Provide the [x, y] coordinate of the cell's center where the given text is located.  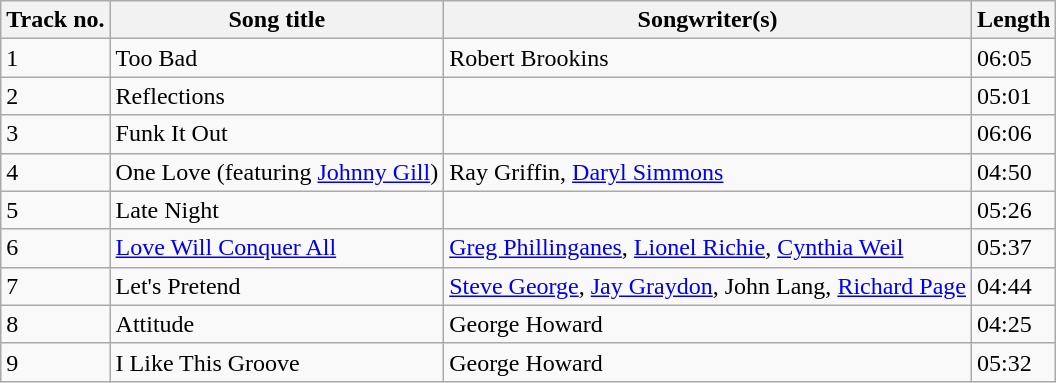
05:32 [1014, 362]
Late Night [277, 210]
6 [56, 248]
Song title [277, 20]
1 [56, 58]
Songwriter(s) [708, 20]
04:25 [1014, 324]
Too Bad [277, 58]
Funk It Out [277, 134]
Let's Pretend [277, 286]
I Like This Groove [277, 362]
One Love (featuring Johnny Gill) [277, 172]
04:44 [1014, 286]
06:05 [1014, 58]
Track no. [56, 20]
05:01 [1014, 96]
Attitude [277, 324]
05:26 [1014, 210]
05:37 [1014, 248]
9 [56, 362]
7 [56, 286]
04:50 [1014, 172]
2 [56, 96]
06:06 [1014, 134]
Ray Griffin, Daryl Simmons [708, 172]
Steve George, Jay Graydon, John Lang, Richard Page [708, 286]
8 [56, 324]
3 [56, 134]
4 [56, 172]
Greg Phillinganes, Lionel Richie, Cynthia Weil [708, 248]
Robert Brookins [708, 58]
Length [1014, 20]
5 [56, 210]
Reflections [277, 96]
Love Will Conquer All [277, 248]
